Identify which cell holds the provided text, then report its [x, y] central coordinate. 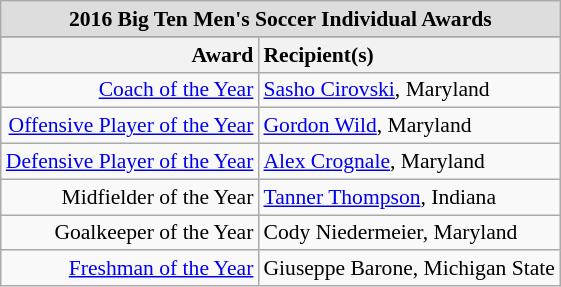
Offensive Player of the Year [130, 126]
Tanner Thompson, Indiana [408, 197]
Sasho Cirovski, Maryland [408, 90]
Giuseppe Barone, Michigan State [408, 269]
Alex Crognale, Maryland [408, 162]
Recipient(s) [408, 55]
Defensive Player of the Year [130, 162]
Gordon Wild, Maryland [408, 126]
Goalkeeper of the Year [130, 233]
Freshman of the Year [130, 269]
Midfielder of the Year [130, 197]
Coach of the Year [130, 90]
Award [130, 55]
2016 Big Ten Men's Soccer Individual Awards [280, 19]
Cody Niedermeier, Maryland [408, 233]
